Output the [X, Y] coordinate of the center of the cell containing the given text.  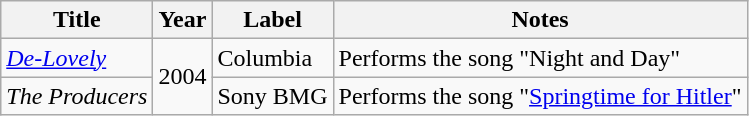
Label [272, 20]
Performs the song "Night and Day" [540, 58]
Year [182, 20]
Columbia [272, 58]
Title [77, 20]
De-Lovely [77, 58]
The Producers [77, 96]
Notes [540, 20]
Sony BMG [272, 96]
Performs the song "Springtime for Hitler" [540, 96]
2004 [182, 77]
